Provide the [X, Y] coordinate of the cell's center where the given text is located.  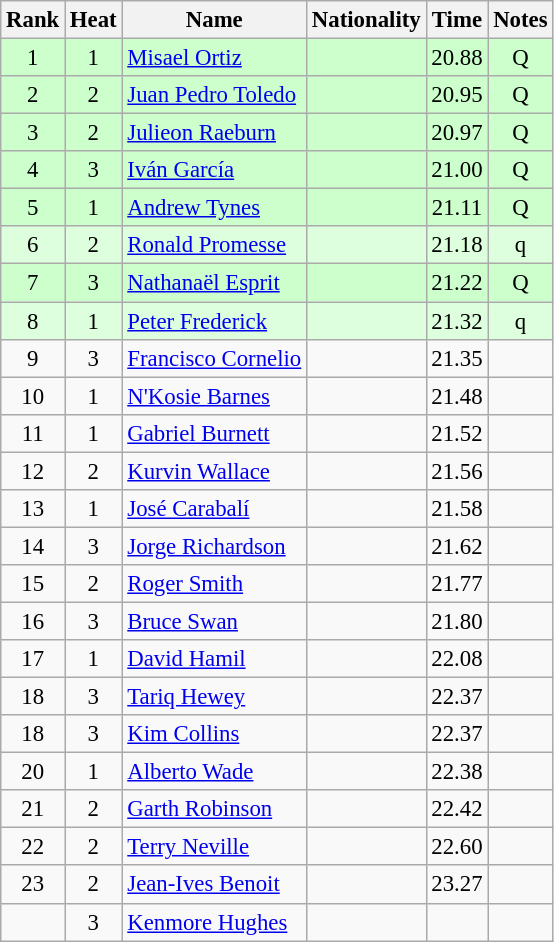
20 [33, 772]
Notes [520, 20]
14 [33, 546]
Iván García [214, 170]
José Carabalí [214, 509]
Time [457, 20]
21.35 [457, 358]
6 [33, 245]
Kim Collins [214, 734]
17 [33, 659]
Andrew Tynes [214, 208]
20.88 [457, 58]
Rank [33, 20]
12 [33, 471]
7 [33, 283]
11 [33, 433]
21.62 [457, 546]
Alberto Wade [214, 772]
Tariq Hewey [214, 697]
10 [33, 396]
21 [33, 809]
8 [33, 321]
5 [33, 208]
Name [214, 20]
21.00 [457, 170]
Misael Ortiz [214, 58]
Terry Neville [214, 847]
13 [33, 509]
21.80 [457, 621]
Gabriel Burnett [214, 433]
21.11 [457, 208]
David Hamil [214, 659]
22 [33, 847]
21.77 [457, 584]
20.97 [457, 133]
22.38 [457, 772]
15 [33, 584]
Juan Pedro Toledo [214, 95]
23.27 [457, 885]
22.60 [457, 847]
21.18 [457, 245]
Julieon Raeburn [214, 133]
Bruce Swan [214, 621]
21.52 [457, 433]
16 [33, 621]
21.48 [457, 396]
Francisco Cornelio [214, 358]
21.58 [457, 509]
21.56 [457, 471]
20.95 [457, 95]
22.08 [457, 659]
Ronald Promesse [214, 245]
Jean-Ives Benoit [214, 885]
Nationality [366, 20]
9 [33, 358]
22.42 [457, 809]
23 [33, 885]
Kurvin Wallace [214, 471]
Jorge Richardson [214, 546]
Nathanaël Esprit [214, 283]
21.22 [457, 283]
N'Kosie Barnes [214, 396]
Kenmore Hughes [214, 922]
Roger Smith [214, 584]
Heat [94, 20]
Peter Frederick [214, 321]
Garth Robinson [214, 809]
21.32 [457, 321]
4 [33, 170]
